Capture the cell that displays the provided text and extract its [x, y] central coordinate. 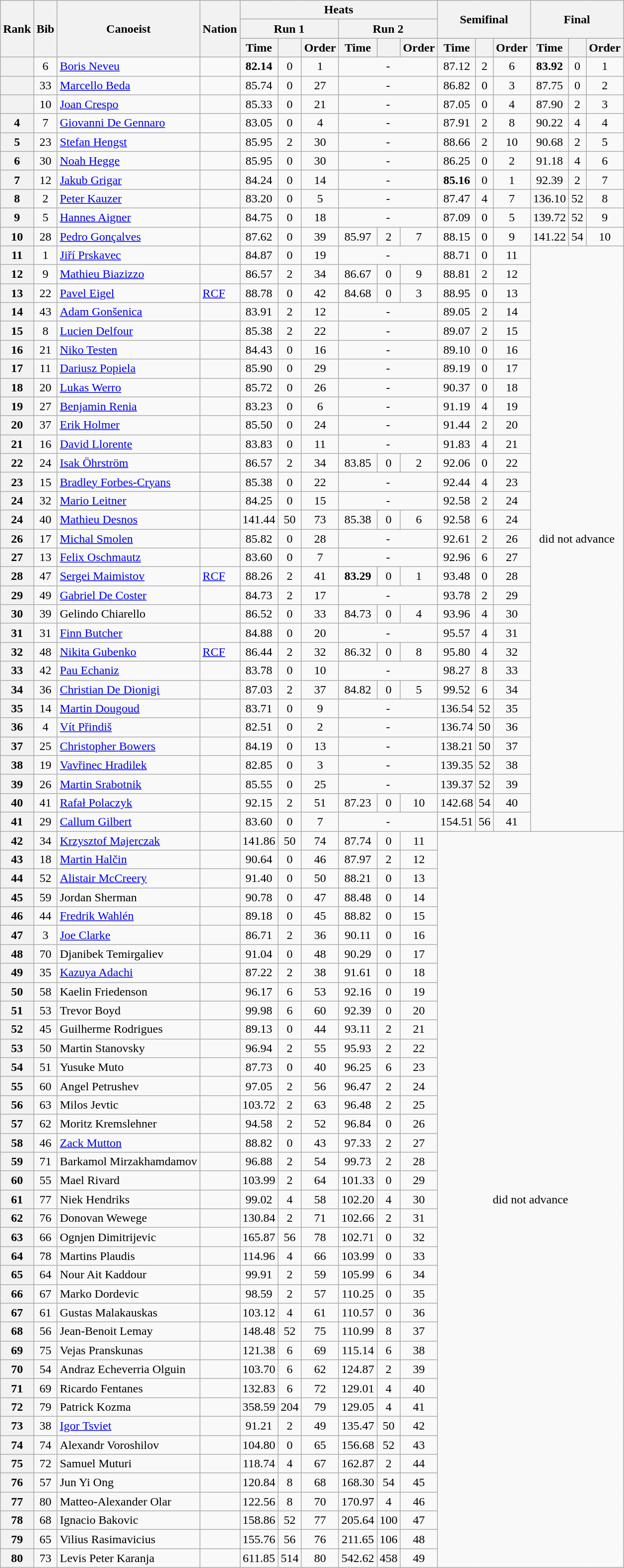
Jun Yi Ong [129, 1483]
Erik Holmer [129, 425]
84.87 [259, 255]
90.68 [550, 142]
96.94 [259, 1048]
88.78 [259, 293]
Finn Butcher [129, 633]
121.38 [259, 1350]
Trevor Boyd [129, 1010]
124.87 [357, 1369]
Ricardo Fentanes [129, 1388]
100 [388, 1520]
Mathieu Desnos [129, 519]
158.86 [259, 1520]
88.81 [457, 274]
170.97 [357, 1502]
139.35 [457, 765]
92.44 [457, 482]
Patrick Kozma [129, 1407]
86.32 [357, 652]
Heats [339, 10]
84.19 [259, 746]
102.66 [357, 1218]
83.23 [259, 406]
88.21 [357, 878]
95.80 [457, 652]
87.91 [457, 123]
Stefan Hengst [129, 142]
Donovan Wewege [129, 1218]
Christian De Dionigi [129, 690]
88.66 [457, 142]
96.48 [357, 1105]
87.90 [550, 104]
132.83 [259, 1388]
91.04 [259, 954]
82.85 [259, 765]
92.96 [457, 558]
Semifinal [484, 19]
85.72 [259, 387]
95.57 [457, 633]
Djanibek Temirgaliev [129, 954]
91.18 [550, 161]
Hannes Aigner [129, 217]
104.80 [259, 1445]
83.85 [357, 463]
110.57 [357, 1313]
91.21 [259, 1426]
Fredrik Wahlén [129, 916]
Final [577, 19]
87.12 [457, 66]
Ignacio Bakovic [129, 1520]
Vít Přindiš [129, 727]
Jiří Prskavec [129, 255]
162.87 [357, 1464]
91.44 [457, 425]
84.75 [259, 217]
Pedro Gonçalves [129, 237]
Mael Rivard [129, 1181]
93.11 [357, 1029]
96.25 [357, 1067]
136.10 [550, 198]
91.19 [457, 406]
86.52 [259, 614]
130.84 [259, 1218]
96.47 [357, 1086]
84.25 [259, 501]
89.18 [259, 916]
165.87 [259, 1237]
84.68 [357, 293]
Martin Srabotnik [129, 784]
85.16 [457, 180]
95.93 [357, 1048]
89.10 [457, 350]
92.16 [357, 992]
110.99 [357, 1331]
87.05 [457, 104]
Giovanni De Gennaro [129, 123]
154.51 [457, 821]
87.22 [259, 973]
89.13 [259, 1029]
Canoeist [129, 29]
96.88 [259, 1162]
85.82 [259, 538]
Samuel Muturi [129, 1464]
Rank [17, 29]
99.52 [457, 690]
Lucien Delfour [129, 331]
Jakub Grigar [129, 180]
84.24 [259, 180]
89.07 [457, 331]
Matteo-Alexander Olar [129, 1502]
87.23 [357, 803]
135.47 [357, 1426]
85.33 [259, 104]
Isak Öhrström [129, 463]
204 [290, 1407]
86.71 [259, 935]
103.72 [259, 1105]
115.14 [357, 1350]
87.47 [457, 198]
83.92 [550, 66]
Boris Neveu [129, 66]
Benjamin Renia [129, 406]
Christopher Bowers [129, 746]
99.02 [259, 1199]
83.05 [259, 123]
83.71 [259, 708]
106 [388, 1539]
102.20 [357, 1199]
99.73 [357, 1162]
Martin Stanovsky [129, 1048]
83.20 [259, 198]
Rafał Polaczyk [129, 803]
91.61 [357, 973]
Levis Peter Karanja [129, 1558]
142.68 [457, 803]
205.64 [357, 1520]
86.67 [357, 274]
102.71 [357, 1237]
88.71 [457, 255]
90.78 [259, 897]
Michal Smolen [129, 538]
88.95 [457, 293]
Felix Oschmautz [129, 558]
88.26 [259, 576]
86.82 [457, 85]
82.14 [259, 66]
82.51 [259, 727]
Milos Jevtic [129, 1105]
105.99 [357, 1275]
514 [290, 1558]
88.15 [457, 237]
84.88 [259, 633]
98.27 [457, 671]
91.40 [259, 878]
Marcello Beda [129, 85]
Krzysztof Majerczak [129, 841]
Pavel Eigel [129, 293]
90.11 [357, 935]
99.91 [259, 1275]
101.33 [357, 1181]
Moritz Kremslehner [129, 1124]
Andraz Echeverria Olguin [129, 1369]
122.56 [259, 1502]
Gelindo Chiarello [129, 614]
David Llorente [129, 444]
103.70 [259, 1369]
93.96 [457, 614]
87.97 [357, 860]
Nour Ait Kaddour [129, 1275]
Mario Leitner [129, 501]
Ognjen Dimitrijevic [129, 1237]
542.62 [357, 1558]
Peter Kauzer [129, 198]
93.48 [457, 576]
Joan Crespo [129, 104]
103.12 [259, 1313]
138.21 [457, 746]
Vilius Rasimavicius [129, 1539]
Lukas Werro [129, 387]
87.09 [457, 217]
120.84 [259, 1483]
97.33 [357, 1142]
168.30 [357, 1483]
Vavřinec Hradilek [129, 765]
Igor Tsviet [129, 1426]
85.55 [259, 784]
Martin Dougoud [129, 708]
136.54 [457, 708]
Gustas Malakauskas [129, 1313]
83.91 [259, 312]
114.96 [259, 1256]
Martins Plaudis [129, 1256]
156.68 [357, 1445]
Barkamol Mirzakhamdamov [129, 1162]
Sergei Maimistov [129, 576]
87.75 [550, 85]
Bib [46, 29]
129.01 [357, 1388]
Dariusz Popiela [129, 369]
96.84 [357, 1124]
86.25 [457, 161]
90.64 [259, 860]
139.72 [550, 217]
85.50 [259, 425]
Jordan Sherman [129, 897]
Joe Clarke [129, 935]
Niek Hendriks [129, 1199]
129.05 [357, 1407]
Yusuke Muto [129, 1067]
Kazuya Adachi [129, 973]
118.74 [259, 1464]
141.86 [259, 841]
99.98 [259, 1010]
98.59 [259, 1294]
211.65 [357, 1539]
611.85 [259, 1558]
88.48 [357, 897]
85.74 [259, 85]
Adam Gonšenica [129, 312]
358.59 [259, 1407]
148.48 [259, 1331]
83.83 [259, 444]
Alistair McCreery [129, 878]
87.74 [357, 841]
Niko Testen [129, 350]
89.05 [457, 312]
90.29 [357, 954]
136.74 [457, 727]
Vejas Pranskunas [129, 1350]
Mathieu Biazizzo [129, 274]
85.97 [357, 237]
Marko Dordevic [129, 1294]
Martin Halčin [129, 860]
91.83 [457, 444]
141.44 [259, 519]
90.37 [457, 387]
110.25 [357, 1294]
Jean-Benoit Lemay [129, 1331]
Kaelin Friedenson [129, 992]
155.76 [259, 1539]
85.90 [259, 369]
Nikita Gubenko [129, 652]
Bradley Forbes-Cryans [129, 482]
87.62 [259, 237]
92.06 [457, 463]
83.78 [259, 671]
92.61 [457, 538]
84.43 [259, 350]
97.05 [259, 1086]
94.58 [259, 1124]
87.03 [259, 690]
93.78 [457, 595]
83.29 [357, 576]
Noah Hegge [129, 161]
Nation [220, 29]
141.22 [550, 237]
Pau Echaniz [129, 671]
84.82 [357, 690]
Angel Petrushev [129, 1086]
Gabriel De Coster [129, 595]
96.17 [259, 992]
87.73 [259, 1067]
92.15 [259, 803]
90.22 [550, 123]
139.37 [457, 784]
Alexandr Voroshilov [129, 1445]
86.44 [259, 652]
Callum Gilbert [129, 821]
89.19 [457, 369]
Zack Mutton [129, 1142]
Run 2 [388, 29]
Guilherme Rodrigues [129, 1029]
458 [388, 1558]
Run 1 [289, 29]
